Output the (x, y) coordinate of the center of the cell containing the given text.  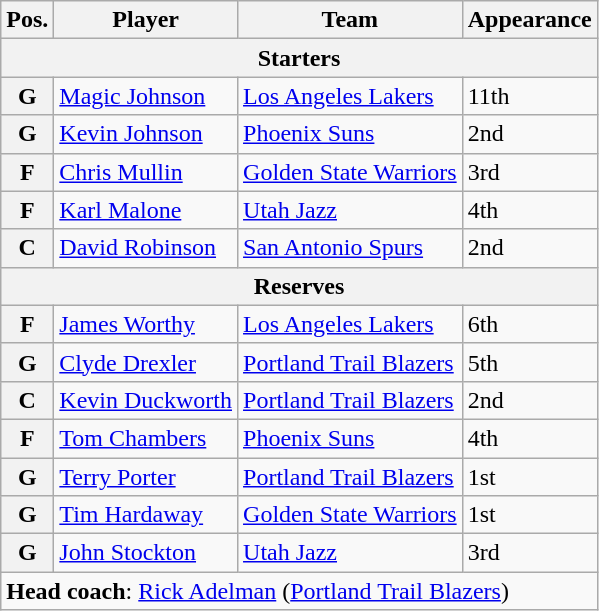
John Stockton (146, 553)
Starters (299, 58)
Head coach: Rick Adelman (Portland Trail Blazers) (299, 591)
Tom Chambers (146, 438)
Pos. (28, 20)
James Worthy (146, 324)
Player (146, 20)
Terry Porter (146, 477)
Clyde Drexler (146, 362)
Kevin Johnson (146, 134)
5th (530, 362)
San Antonio Spurs (350, 248)
6th (530, 324)
Tim Hardaway (146, 515)
Kevin Duckworth (146, 400)
Appearance (530, 20)
11th (530, 96)
David Robinson (146, 248)
Karl Malone (146, 210)
Chris Mullin (146, 172)
Team (350, 20)
Reserves (299, 286)
Magic Johnson (146, 96)
